Extract the [x, y] coordinate from the center of the cell holding the provided text.  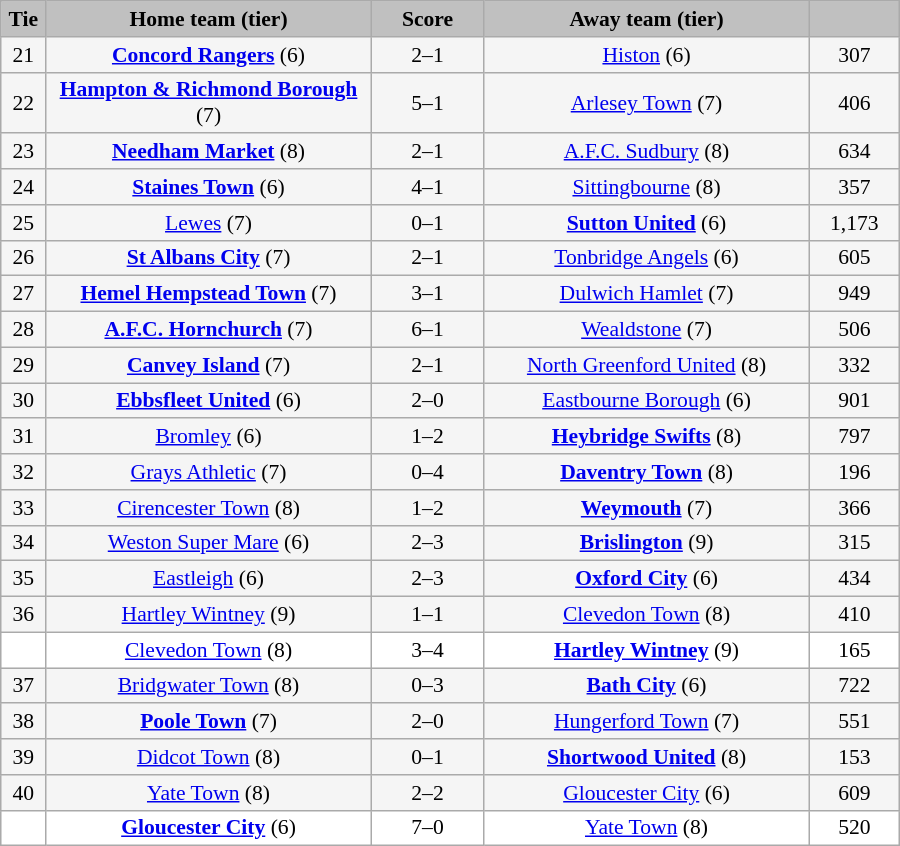
Shortwood United (8) [647, 757]
26 [24, 258]
32 [24, 472]
165 [854, 650]
39 [24, 757]
0–4 [427, 472]
Concord Rangers (6) [209, 55]
Hemel Hempstead Town (7) [209, 294]
6–1 [427, 330]
3–1 [427, 294]
357 [854, 187]
Arlesey Town (7) [647, 102]
Oxford City (6) [647, 579]
36 [24, 615]
A.F.C. Sudbury (8) [647, 152]
38 [24, 722]
Eastbourne Borough (6) [647, 401]
Sutton United (6) [647, 223]
29 [24, 365]
434 [854, 579]
Score [427, 19]
Dulwich Hamlet (7) [647, 294]
Staines Town (6) [209, 187]
315 [854, 543]
Away team (tier) [647, 19]
506 [854, 330]
0–3 [427, 686]
406 [854, 102]
Home team (tier) [209, 19]
Poole Town (7) [209, 722]
4–1 [427, 187]
Wealdstone (7) [647, 330]
Weston Super Mare (6) [209, 543]
520 [854, 828]
23 [24, 152]
Histon (6) [647, 55]
1,173 [854, 223]
Brislington (9) [647, 543]
Tie [24, 19]
634 [854, 152]
34 [24, 543]
410 [854, 615]
605 [854, 258]
St Albans City (7) [209, 258]
949 [854, 294]
Daventry Town (8) [647, 472]
A.F.C. Hornchurch (7) [209, 330]
Ebbsfleet United (6) [209, 401]
722 [854, 686]
North Greenford United (8) [647, 365]
33 [24, 508]
332 [854, 365]
28 [24, 330]
Hampton & Richmond Borough (7) [209, 102]
Bromley (6) [209, 437]
797 [854, 437]
40 [24, 793]
196 [854, 472]
153 [854, 757]
25 [24, 223]
Grays Athletic (7) [209, 472]
Lewes (7) [209, 223]
5–1 [427, 102]
Didcot Town (8) [209, 757]
31 [24, 437]
21 [24, 55]
22 [24, 102]
37 [24, 686]
30 [24, 401]
35 [24, 579]
Hungerford Town (7) [647, 722]
366 [854, 508]
Canvey Island (7) [209, 365]
Eastleigh (6) [209, 579]
27 [24, 294]
901 [854, 401]
1–1 [427, 615]
Bath City (6) [647, 686]
551 [854, 722]
7–0 [427, 828]
307 [854, 55]
Weymouth (7) [647, 508]
Cirencester Town (8) [209, 508]
Sittingbourne (8) [647, 187]
3–4 [427, 650]
609 [854, 793]
Needham Market (8) [209, 152]
Bridgwater Town (8) [209, 686]
24 [24, 187]
Tonbridge Angels (6) [647, 258]
Heybridge Swifts (8) [647, 437]
2–2 [427, 793]
